Scan for the cell matching the given text and deliver its [x, y] coordinate at center. 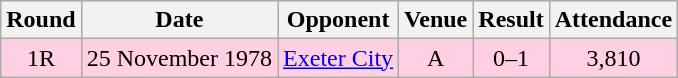
Date [179, 20]
A [436, 58]
25 November 1978 [179, 58]
Attendance [613, 20]
Opponent [338, 20]
Exeter City [338, 58]
0–1 [511, 58]
3,810 [613, 58]
1R [41, 58]
Venue [436, 20]
Result [511, 20]
Round [41, 20]
